Extract the [x, y] coordinate from the center of the cell holding the provided text.  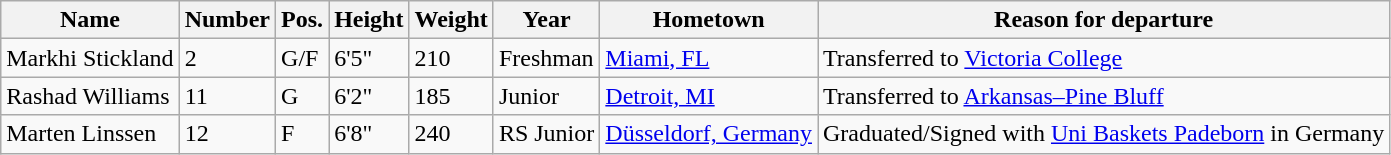
2 [227, 58]
Miami, FL [709, 58]
Detroit, MI [709, 96]
6'8" [369, 134]
G [302, 96]
Freshman [546, 58]
Name [90, 20]
6'5" [369, 58]
185 [451, 96]
6'2" [369, 96]
11 [227, 96]
Number [227, 20]
Weight [451, 20]
G/F [302, 58]
F [302, 134]
240 [451, 134]
Rashad Williams [90, 96]
Transferred to Victoria College [1104, 58]
12 [227, 134]
Junior [546, 96]
Pos. [302, 20]
Transferred to Arkansas–Pine Bluff [1104, 96]
Düsseldorf, Germany [709, 134]
Year [546, 20]
Marten Linssen [90, 134]
Reason for departure [1104, 20]
Markhi Stickland [90, 58]
Graduated/Signed with Uni Baskets Padeborn in Germany [1104, 134]
210 [451, 58]
Height [369, 20]
Hometown [709, 20]
RS Junior [546, 134]
